For the text-containing cell, return its midpoint in (X, Y) coordinate format. 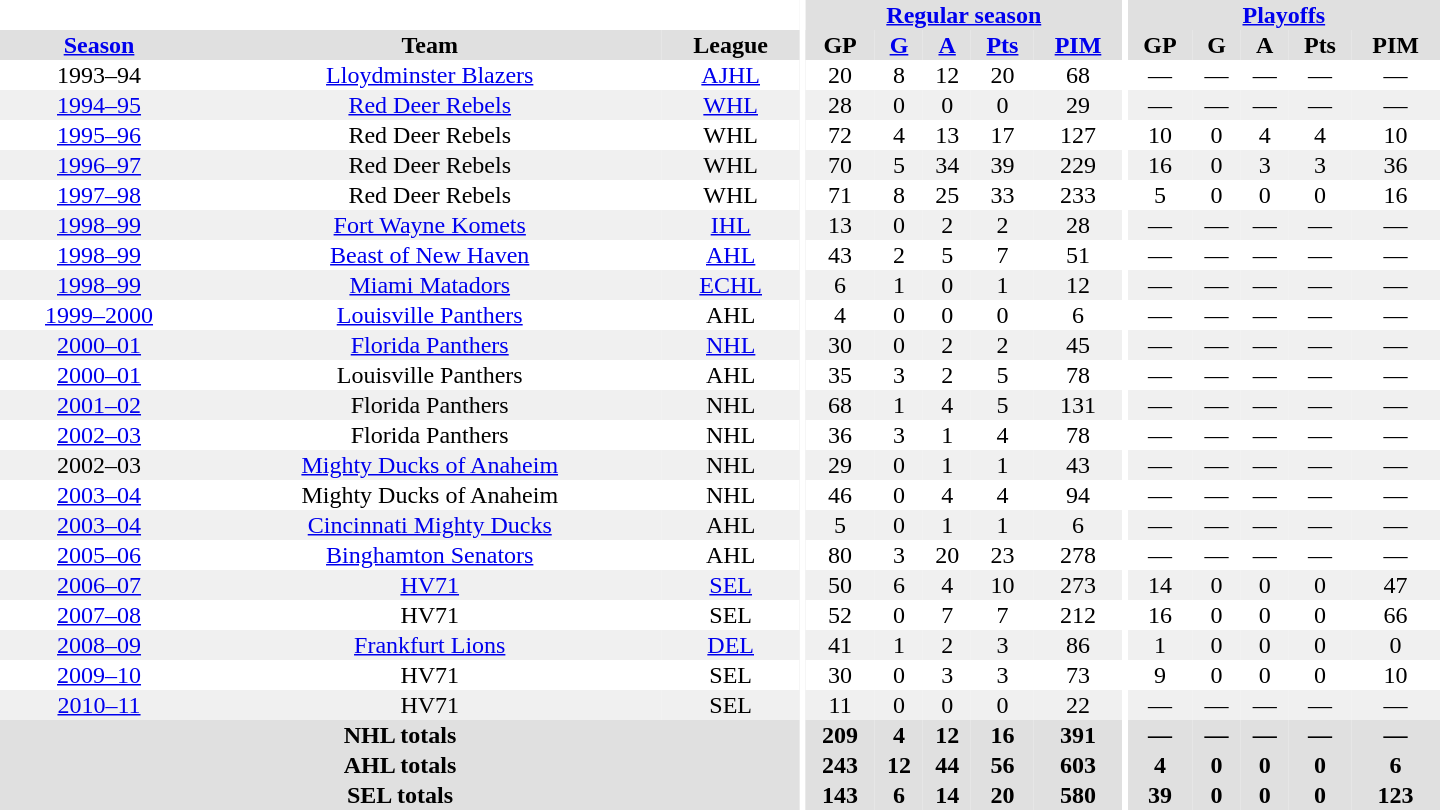
2001–02 (99, 405)
Fort Wayne Komets (430, 225)
233 (1078, 195)
SEL totals (400, 795)
22 (1078, 705)
Cincinnati Mighty Ducks (430, 525)
86 (1078, 645)
1995–96 (99, 135)
25 (947, 195)
278 (1078, 555)
Playoffs (1284, 15)
123 (1396, 795)
2009–10 (99, 675)
33 (1002, 195)
ECHL (730, 285)
243 (840, 765)
1994–95 (99, 105)
2007–08 (99, 615)
66 (1396, 615)
73 (1078, 675)
34 (947, 165)
51 (1078, 255)
209 (840, 735)
AJHL (730, 75)
44 (947, 765)
League (730, 45)
Miami Matadors (430, 285)
Beast of New Haven (430, 255)
Binghamton Senators (430, 555)
1996–97 (99, 165)
9 (1160, 675)
70 (840, 165)
2010–11 (99, 705)
1999–2000 (99, 315)
47 (1396, 585)
50 (840, 585)
DEL (730, 645)
131 (1078, 405)
143 (840, 795)
17 (1002, 135)
23 (1002, 555)
Team (430, 45)
AHL totals (400, 765)
Season (99, 45)
71 (840, 195)
1997–98 (99, 195)
52 (840, 615)
2008–09 (99, 645)
IHL (730, 225)
2005–06 (99, 555)
80 (840, 555)
229 (1078, 165)
273 (1078, 585)
11 (840, 705)
2006–07 (99, 585)
45 (1078, 345)
391 (1078, 735)
603 (1078, 765)
1993–94 (99, 75)
Regular season (964, 15)
41 (840, 645)
NHL totals (400, 735)
Frankfurt Lions (430, 645)
212 (1078, 615)
94 (1078, 495)
35 (840, 375)
72 (840, 135)
127 (1078, 135)
580 (1078, 795)
Lloydminster Blazers (430, 75)
56 (1002, 765)
46 (840, 495)
